From the cell containing the given text, extract its center point as [X, Y] coordinate. 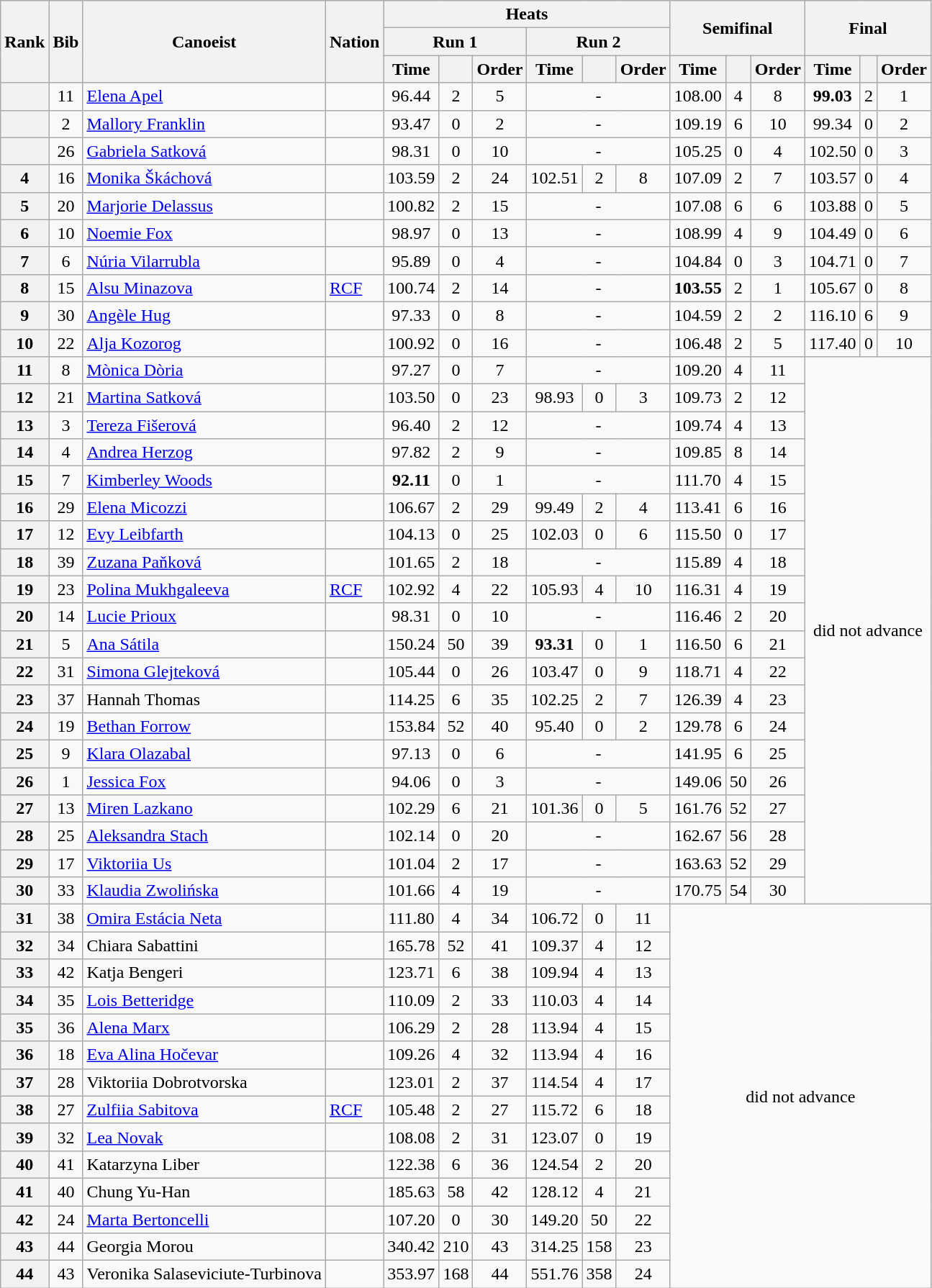
105.25 [698, 151]
100.82 [412, 206]
163.63 [698, 863]
Chung Yu-Han [204, 1192]
149.06 [698, 781]
94.06 [412, 781]
102.29 [412, 809]
95.89 [412, 260]
108.08 [412, 1137]
103.88 [832, 206]
102.92 [412, 589]
123.01 [412, 1082]
Alena Marx [204, 1028]
95.40 [554, 726]
58 [456, 1192]
106.48 [698, 343]
122.38 [412, 1164]
104.71 [832, 260]
Noemie Fox [204, 233]
111.70 [698, 480]
129.78 [698, 726]
101.36 [554, 809]
Zulfiia Sabitova [204, 1110]
106.67 [412, 507]
97.13 [412, 753]
109.19 [698, 124]
109.85 [698, 453]
100.74 [412, 288]
Elena Micozzi [204, 507]
Klaudia Zwolińska [204, 891]
114.25 [412, 699]
98.97 [412, 233]
102.03 [554, 535]
115.89 [698, 562]
99.49 [554, 507]
Final [868, 28]
165.78 [412, 945]
Angèle Hug [204, 315]
124.54 [554, 1164]
Hannah Thomas [204, 699]
116.10 [832, 315]
98.93 [554, 398]
Gabriela Satková [204, 151]
Bethan Forrow [204, 726]
Mallory Franklin [204, 124]
Miren Lazkano [204, 809]
Simona Glejteková [204, 671]
102.50 [832, 151]
210 [456, 1247]
109.73 [698, 398]
128.12 [554, 1192]
113.41 [698, 507]
105.48 [412, 1110]
150.24 [412, 644]
353.97 [412, 1274]
Veronika Salaseviciute-Turbinova [204, 1274]
Marjorie Delassus [204, 206]
105.44 [412, 671]
Nation [354, 42]
Viktoriia Dobrotvorska [204, 1082]
Alsu Minazova [204, 288]
103.59 [412, 178]
114.54 [554, 1082]
104.13 [412, 535]
101.04 [412, 863]
Katarzyna Liber [204, 1164]
96.44 [412, 96]
115.72 [554, 1110]
115.50 [698, 535]
104.84 [698, 260]
153.84 [412, 726]
123.71 [412, 973]
116.50 [698, 644]
Martina Satková [204, 398]
Andrea Herzog [204, 453]
Rank [24, 42]
56 [738, 836]
Aleksandra Stach [204, 836]
Kimberley Woods [204, 480]
92.11 [412, 480]
Georgia Morou [204, 1247]
108.99 [698, 233]
103.57 [832, 178]
111.80 [412, 918]
109.20 [698, 371]
102.51 [554, 178]
109.94 [554, 973]
Viktoriia Us [204, 863]
Zuzana Paňková [204, 562]
107.09 [698, 178]
110.03 [554, 1000]
Eva Alina Hočevar [204, 1055]
Omira Estácia Neta [204, 918]
162.67 [698, 836]
Jessica Fox [204, 781]
99.03 [832, 96]
109.37 [554, 945]
126.39 [698, 699]
105.67 [832, 288]
Lois Betteridge [204, 1000]
158 [599, 1247]
104.49 [832, 233]
97.27 [412, 371]
106.72 [554, 918]
170.75 [698, 891]
Lucie Prioux [204, 617]
161.76 [698, 809]
Tereza Fišerová [204, 425]
Núria Vilarrubla [204, 260]
110.09 [412, 1000]
149.20 [554, 1220]
Monika Škáchová [204, 178]
340.42 [412, 1247]
102.14 [412, 836]
358 [599, 1274]
Mònica Dòria [204, 371]
Klara Olazabal [204, 753]
Ana Sátila [204, 644]
Elena Apel [204, 96]
Alja Kozorog [204, 343]
185.63 [412, 1192]
Lea Novak [204, 1137]
100.92 [412, 343]
141.95 [698, 753]
103.55 [698, 288]
116.31 [698, 589]
102.25 [554, 699]
Canoeist [204, 42]
104.59 [698, 315]
103.47 [554, 671]
Bib [66, 42]
107.20 [412, 1220]
96.40 [412, 425]
Chiara Sabattini [204, 945]
107.08 [698, 206]
109.74 [698, 425]
106.29 [412, 1028]
Marta Bertoncelli [204, 1220]
109.26 [412, 1055]
Run 1 [455, 42]
Heats [527, 14]
168 [456, 1274]
118.71 [698, 671]
97.82 [412, 453]
Run 2 [599, 42]
108.00 [698, 96]
123.07 [554, 1137]
Semifinal [737, 28]
97.33 [412, 315]
93.31 [554, 644]
101.66 [412, 891]
117.40 [832, 343]
551.76 [554, 1274]
101.65 [412, 562]
Katja Bengeri [204, 973]
103.50 [412, 398]
116.46 [698, 617]
93.47 [412, 124]
Evy Leibfarth [204, 535]
99.34 [832, 124]
314.25 [554, 1247]
54 [738, 891]
105.93 [554, 589]
Polina Mukhgaleeva [204, 589]
